Determine the [x, y] coordinate at the center of the cell enclosing the given text.  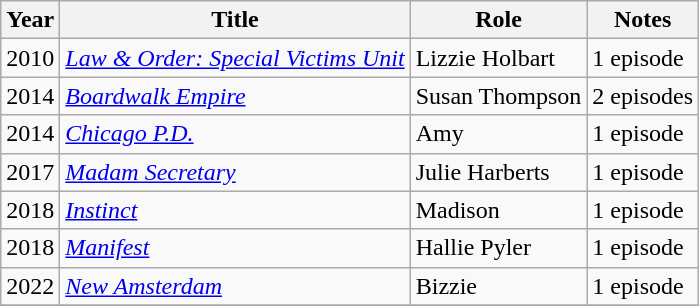
Manifest [235, 248]
Chicago P.D. [235, 134]
Boardwalk Empire [235, 96]
2017 [30, 172]
Susan Thompson [498, 96]
2 episodes [643, 96]
Lizzie Holbart [498, 58]
2022 [30, 286]
Bizzie [498, 286]
Notes [643, 20]
Julie Harberts [498, 172]
New Amsterdam [235, 286]
Year [30, 20]
Title [235, 20]
Amy [498, 134]
Madam Secretary [235, 172]
Instinct [235, 210]
Law & Order: Special Victims Unit [235, 58]
Madison [498, 210]
Hallie Pyler [498, 248]
Role [498, 20]
2010 [30, 58]
